Capture the cell that displays the provided text and extract its (X, Y) central coordinate. 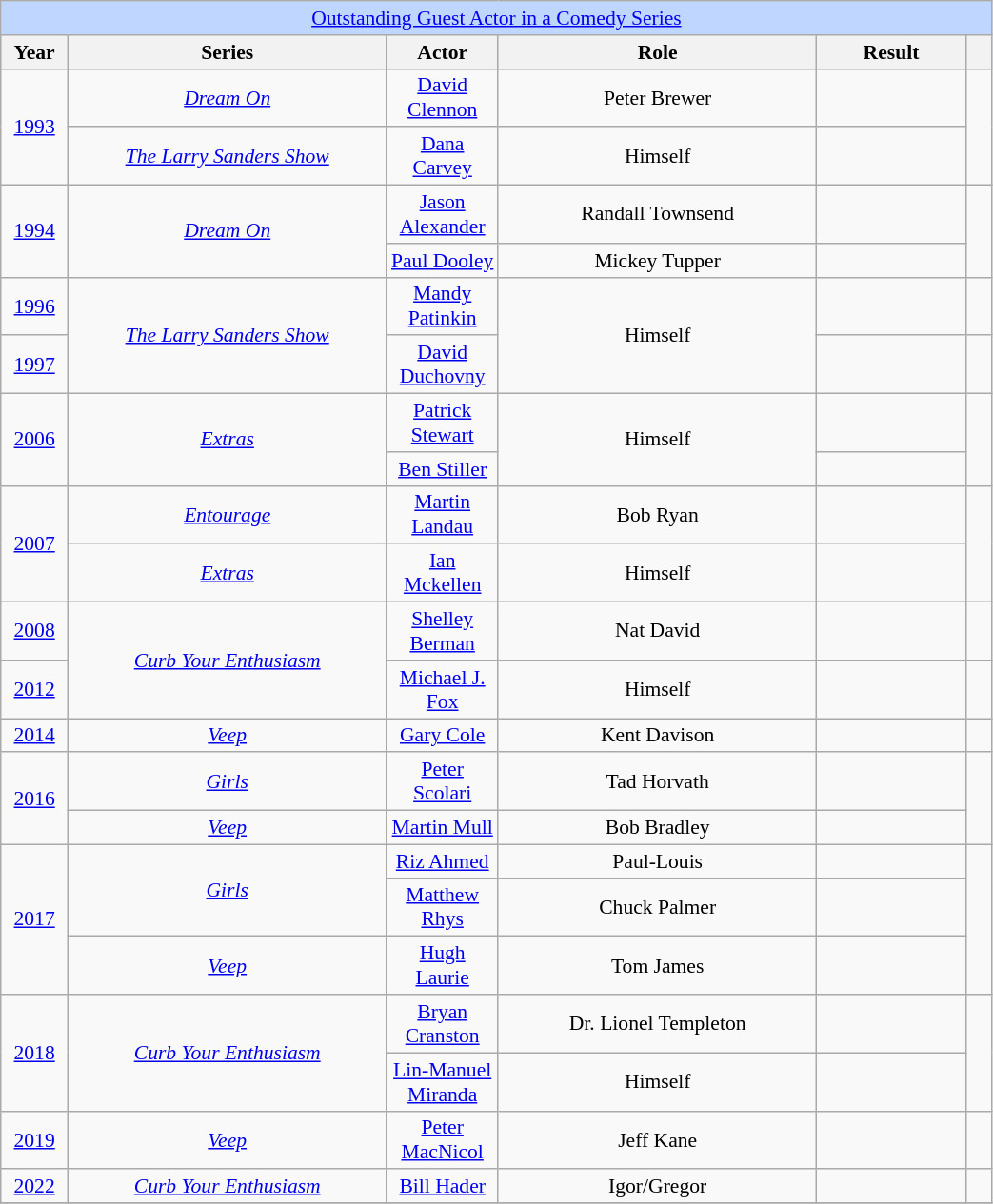
Michael J. Fox (442, 689)
Paul Dooley (442, 261)
2019 (34, 1140)
1996 (34, 306)
Actor (442, 52)
Role (657, 52)
Peter Brewer (657, 97)
2006 (34, 440)
Gary Cole (442, 736)
Martin Landau (442, 514)
1994 (34, 232)
Dana Carvey (442, 156)
Chuck Palmer (657, 908)
Dr. Lionel Templeton (657, 1024)
David Duchovny (442, 365)
Jeff Kane (657, 1140)
Mandy Patinkin (442, 306)
2007 (34, 543)
1993 (34, 127)
Paul-Louis (657, 861)
Nat David (657, 632)
Tom James (657, 965)
2016 (34, 799)
Ian Mckellen (442, 573)
Bryan Cranston (442, 1024)
Bill Hader (442, 1187)
Tad Horvath (657, 782)
Hugh Laurie (442, 965)
2018 (34, 1053)
Outstanding Guest Actor in a Comedy Series (497, 18)
1997 (34, 365)
Year (34, 52)
Mickey Tupper (657, 261)
Matthew Rhys (442, 908)
Jason Alexander (442, 215)
Peter MacNicol (442, 1140)
Shelley Berman (442, 632)
Igor/Gregor (657, 1187)
Martin Mull (442, 828)
Entourage (227, 514)
David Clennon (442, 97)
2022 (34, 1187)
2012 (34, 689)
Ben Stiller (442, 469)
Series (227, 52)
Lin-Manuel Miranda (442, 1081)
Riz Ahmed (442, 861)
2014 (34, 736)
Randall Townsend (657, 215)
Patrick Stewart (442, 423)
Bob Bradley (657, 828)
Bob Ryan (657, 514)
Result (891, 52)
2008 (34, 632)
2017 (34, 919)
Peter Scolari (442, 782)
Kent Davison (657, 736)
